Extract the [x, y] coordinate from the center of the cell holding the provided text.  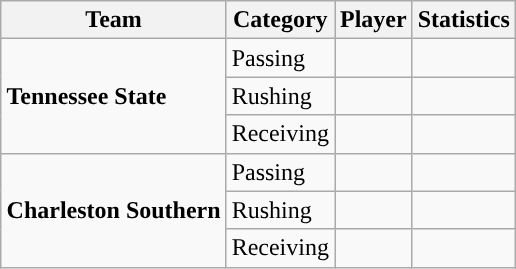
Tennessee State [114, 96]
Team [114, 20]
Charleston Southern [114, 210]
Player [373, 20]
Category [280, 20]
Statistics [464, 20]
